Extract the (X, Y) coordinate from the center of the cell holding the provided text.  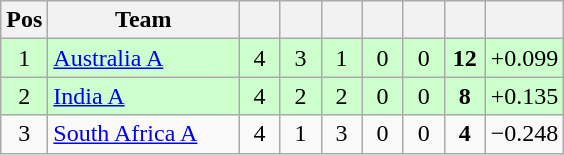
12 (464, 58)
Australia A (144, 58)
Team (144, 20)
−0.248 (524, 134)
+0.099 (524, 58)
Pos (24, 20)
+0.135 (524, 96)
South Africa A (144, 134)
8 (464, 96)
India A (144, 96)
